Output the [x, y] coordinate of the center of the cell containing the given text.  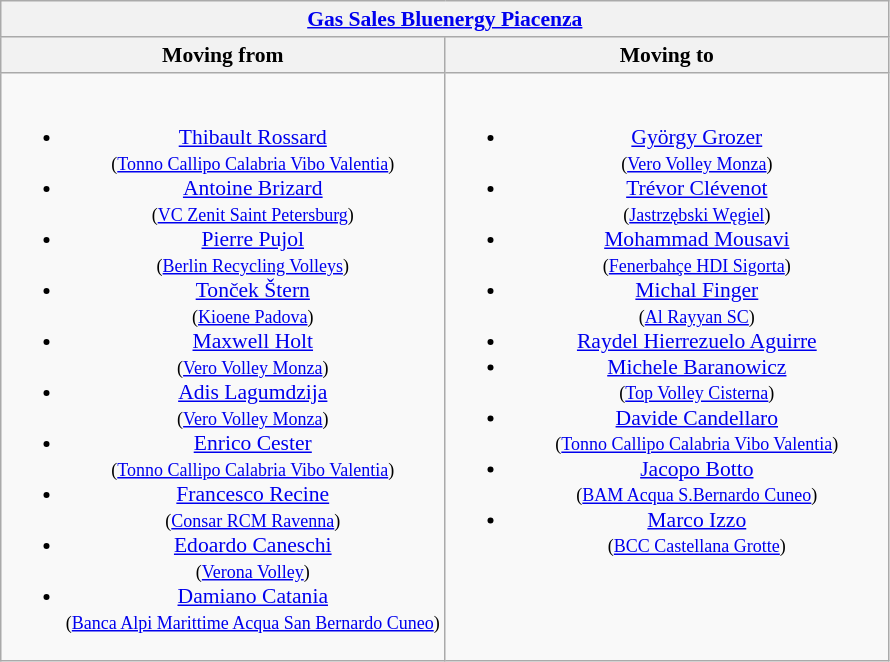
Moving from [223, 55]
Gas Sales Bluenergy Piacenza [445, 19]
Moving to [667, 55]
